For the text-containing cell, return its midpoint in (x, y) coordinate format. 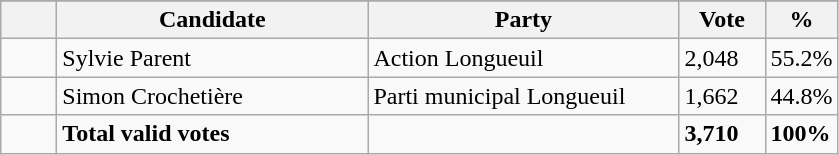
100% (802, 134)
% (802, 20)
Action Longueuil (524, 58)
55.2% (802, 58)
Simon Crochetière (212, 96)
44.8% (802, 96)
Party (524, 20)
Parti municipal Longueuil (524, 96)
Sylvie Parent (212, 58)
Candidate (212, 20)
Total valid votes (212, 134)
1,662 (722, 96)
2,048 (722, 58)
Vote (722, 20)
3,710 (722, 134)
